For the text-containing cell, return its midpoint in [X, Y] coordinate format. 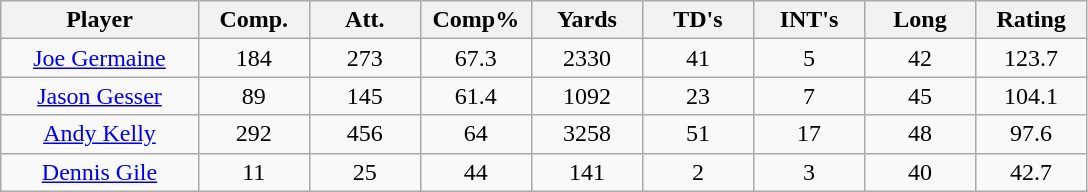
Comp% [476, 20]
42.7 [1032, 172]
123.7 [1032, 58]
Joe Germaine [100, 58]
3258 [586, 134]
89 [254, 96]
1092 [586, 96]
Att. [364, 20]
456 [364, 134]
17 [808, 134]
45 [920, 96]
Rating [1032, 20]
3 [808, 172]
61.4 [476, 96]
64 [476, 134]
7 [808, 96]
141 [586, 172]
145 [364, 96]
2 [698, 172]
51 [698, 134]
23 [698, 96]
Dennis Gile [100, 172]
292 [254, 134]
Comp. [254, 20]
184 [254, 58]
5 [808, 58]
67.3 [476, 58]
Andy Kelly [100, 134]
41 [698, 58]
42 [920, 58]
104.1 [1032, 96]
Player [100, 20]
44 [476, 172]
2330 [586, 58]
Jason Gesser [100, 96]
INT's [808, 20]
97.6 [1032, 134]
Long [920, 20]
TD's [698, 20]
11 [254, 172]
Yards [586, 20]
48 [920, 134]
273 [364, 58]
25 [364, 172]
40 [920, 172]
